Locate the cell with the specified text and output its [X, Y] center coordinate. 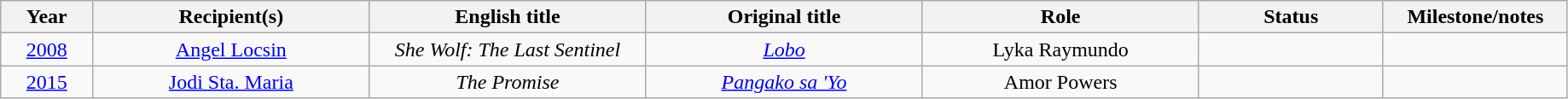
Year [47, 17]
Original title [784, 17]
Recipient(s) [231, 17]
2008 [47, 49]
2015 [47, 82]
Lobo [784, 49]
Role [1060, 17]
Milestone/notes [1475, 17]
Status [1291, 17]
Pangako sa 'Yo [784, 82]
Lyka Raymundo [1060, 49]
Angel Locsin [231, 49]
Amor Powers [1060, 82]
She Wolf: The Last Sentinel [508, 49]
Jodi Sta. Maria [231, 82]
English title [508, 17]
The Promise [508, 82]
